Return [X, Y] of the center of cell containing provided text 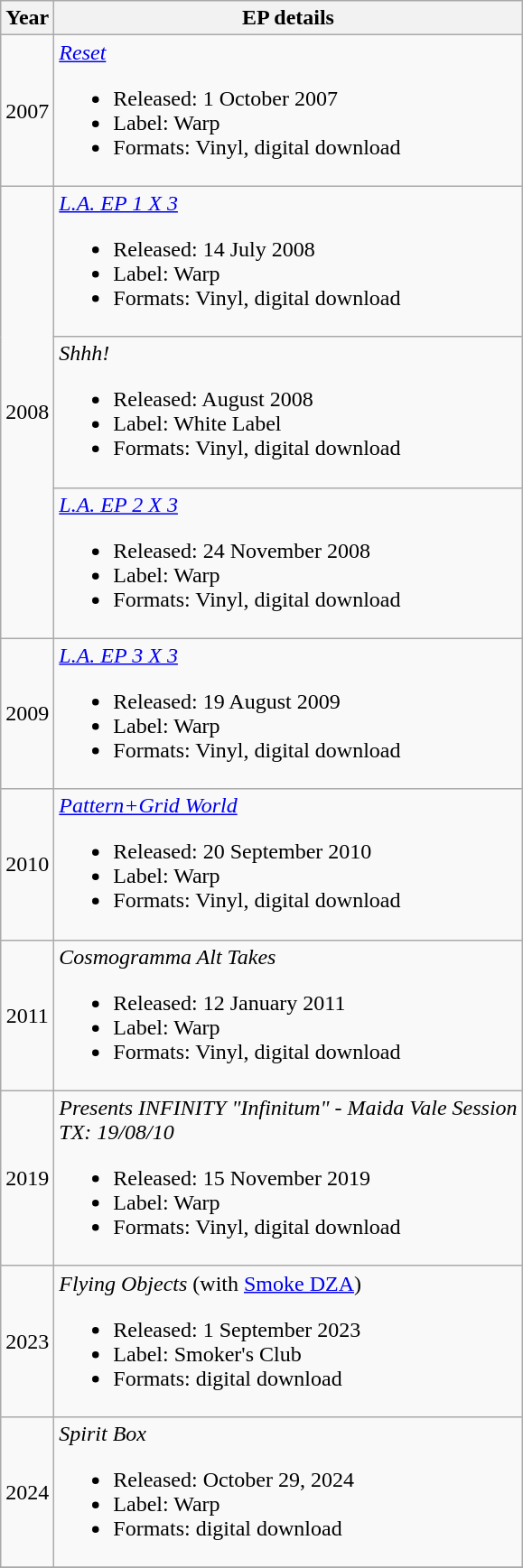
L.A. EP 1 X 3Released: 14 July 2008Label: WarpFormats: Vinyl, digital download [288, 262]
Shhh!Released: August 2008Label: White LabelFormats: Vinyl, digital download [288, 412]
Flying Objects (with Smoke DZA)Released: 1 September 2023Label: Smoker's ClubFormats: digital download [288, 1341]
Cosmogramma Alt TakesReleased: 12 January 2011Label: WarpFormats: Vinyl, digital download [288, 1015]
Presents INFINITY "Infinitum" - Maida Vale SessionTX: 19/08/10Released: 15 November 2019Label: WarpFormats: Vinyl, digital download [288, 1178]
2008 [27, 412]
L.A. EP 2 X 3Released: 24 November 2008Label: WarpFormats: Vinyl, digital download [288, 563]
EP details [288, 18]
2010 [27, 865]
2011 [27, 1015]
2024 [27, 1491]
Spirit BoxReleased: October 29, 2024Label: WarpFormats: digital download [288, 1491]
Pattern+Grid WorldReleased: 20 September 2010Label: WarpFormats: Vinyl, digital download [288, 865]
L.A. EP 3 X 3Released: 19 August 2009Label: WarpFormats: Vinyl, digital download [288, 713]
2019 [27, 1178]
2009 [27, 713]
Year [27, 18]
ResetReleased: 1 October 2007Label: WarpFormats: Vinyl, digital download [288, 110]
2007 [27, 110]
2023 [27, 1341]
